Pinpoint the cell where the given text exists, returning its (X, Y) midpoint coordinate. 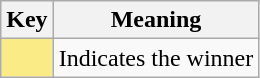
Indicates the winner (156, 58)
Meaning (156, 20)
Key (27, 20)
